Detect which cell encompasses the target text, then output its (x, y) center coordinate. 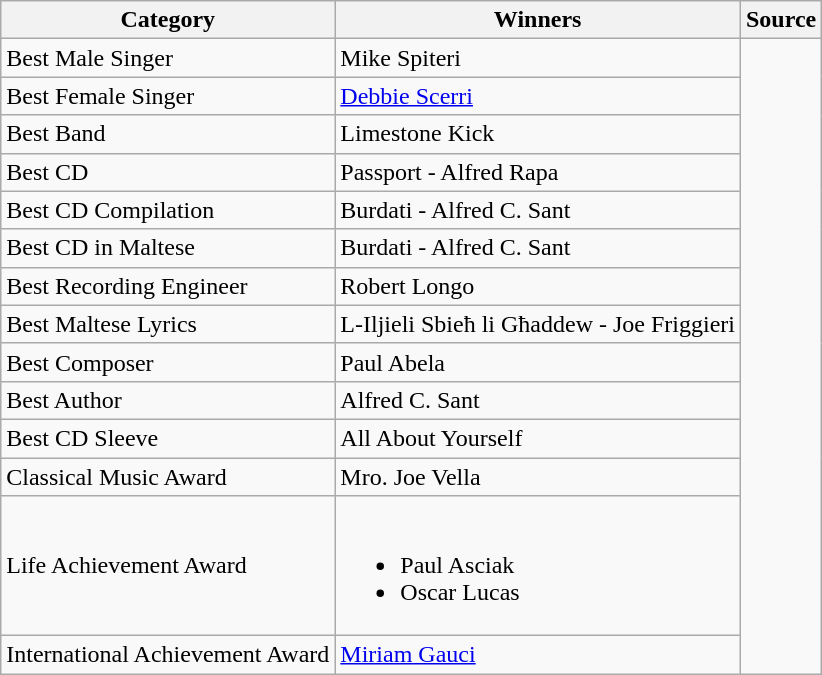
Winners (538, 20)
Best Composer (168, 362)
Best CD (168, 172)
Best Recording Engineer (168, 286)
Mike Spiteri (538, 58)
Passport - Alfred Rapa (538, 172)
All About Yourself (538, 438)
Best Maltese Lyrics (168, 324)
Category (168, 20)
Classical Music Award (168, 477)
Best Female Singer (168, 96)
Paul Abela (538, 362)
International Achievement Award (168, 655)
Paul AsciakOscar Lucas (538, 566)
Best Band (168, 134)
Alfred C. Sant (538, 400)
Source (780, 20)
Mro. Joe Vella (538, 477)
Life Achievement Award (168, 566)
Best CD in Maltese (168, 248)
Best Author (168, 400)
Debbie Scerri (538, 96)
Best Male Singer (168, 58)
L-Iljieli Sbieħ li Għaddew - Joe Friggieri (538, 324)
Best CD Sleeve (168, 438)
Robert Longo (538, 286)
Limestone Kick (538, 134)
Miriam Gauci (538, 655)
Best CD Compilation (168, 210)
